Identify which cell holds the provided text, then report its [X, Y] central coordinate. 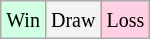
Draw [72, 20]
Loss [126, 20]
Win [24, 20]
